Locate the cell with the specified text and output its (X, Y) center coordinate. 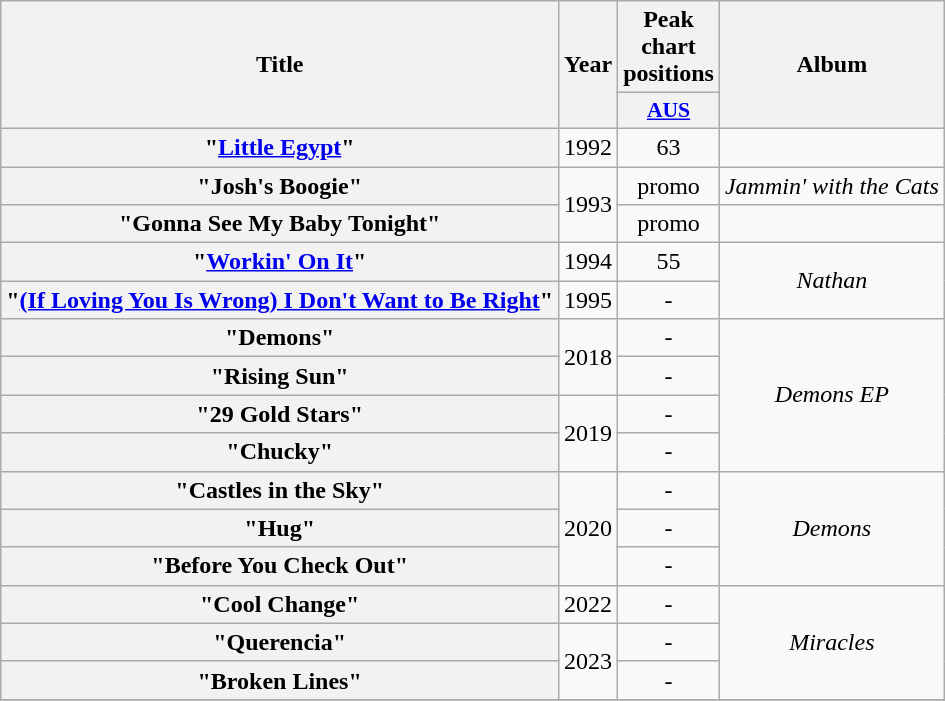
2022 (588, 604)
"Little Egypt" (280, 147)
Album (832, 65)
Miracles (832, 642)
"Chucky" (280, 452)
55 (669, 262)
"Castles in the Sky" (280, 490)
"Workin' On It" (280, 262)
63 (669, 147)
"Hug" (280, 528)
Jammin' with the Cats (832, 185)
AUS (669, 111)
2018 (588, 357)
1993 (588, 204)
Title (280, 65)
"(If Loving You Is Wrong) I Don't Want to Be Right" (280, 300)
2023 (588, 661)
"Demons" (280, 338)
2020 (588, 528)
Nathan (832, 281)
Demons (832, 528)
"Gonna See My Baby Tonight" (280, 224)
1995 (588, 300)
"Before You Check Out" (280, 566)
Demons EP (832, 395)
1992 (588, 147)
"Rising Sun" (280, 376)
2019 (588, 433)
"Querencia" (280, 642)
"Josh's Boogie" (280, 185)
"29 Gold Stars" (280, 414)
"Cool Change" (280, 604)
Year (588, 65)
"Broken Lines" (280, 680)
Peak chart positions (669, 47)
1994 (588, 262)
